Pinpoint the cell where the given text exists, returning its (X, Y) midpoint coordinate. 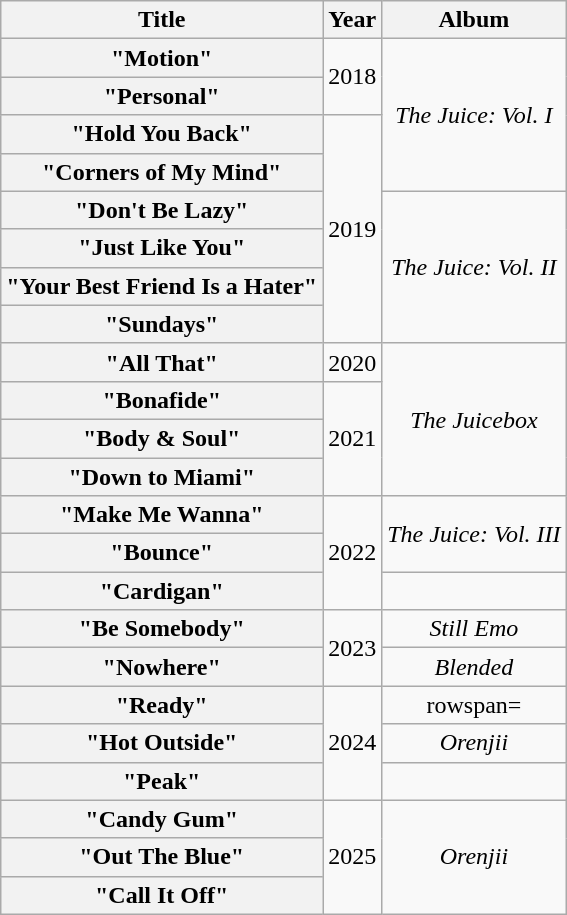
The Juice: Vol. III (474, 534)
Blended (474, 667)
2018 (352, 77)
2025 (352, 857)
"Motion" (162, 58)
"Hot Outside" (162, 743)
"Be Somebody" (162, 629)
"Out The Blue" (162, 857)
"All That" (162, 362)
Still Emo (474, 629)
"Bonafide" (162, 400)
2020 (352, 362)
"Peak" (162, 781)
"Nowhere" (162, 667)
"Hold You Back" (162, 134)
2019 (352, 229)
"Sundays" (162, 324)
The Juice: Vol. II (474, 267)
"Candy Gum" (162, 819)
2021 (352, 438)
Year (352, 20)
"Make Me Wanna" (162, 515)
Title (162, 20)
"Body & Soul" (162, 438)
The Juice: Vol. I (474, 115)
2024 (352, 743)
"Call It Off" (162, 895)
"Ready" (162, 705)
Album (474, 20)
rowspan= (474, 705)
"Cardigan" (162, 591)
"Down to Miami" (162, 477)
The Juicebox (474, 419)
"Your Best Friend Is a Hater" (162, 286)
"Corners of My Mind" (162, 172)
2022 (352, 553)
"Don't Be Lazy" (162, 210)
"Personal" (162, 96)
2023 (352, 648)
"Bounce" (162, 553)
"Just Like You" (162, 248)
